Search for the cell housing the specified text and yield its (X, Y) center coordinate. 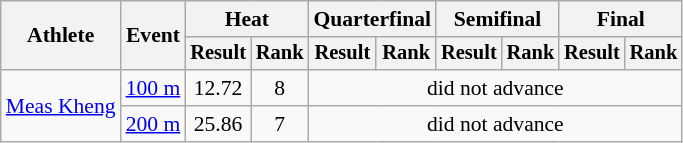
Final (620, 19)
7 (280, 124)
Semifinal (498, 19)
8 (280, 88)
25.86 (218, 124)
200 m (154, 124)
Heat (246, 19)
Event (154, 36)
Athlete (61, 36)
Meas Kheng (61, 106)
Quarterfinal (372, 19)
100 m (154, 88)
12.72 (218, 88)
